Identify which cell holds the provided text, then report its [x, y] central coordinate. 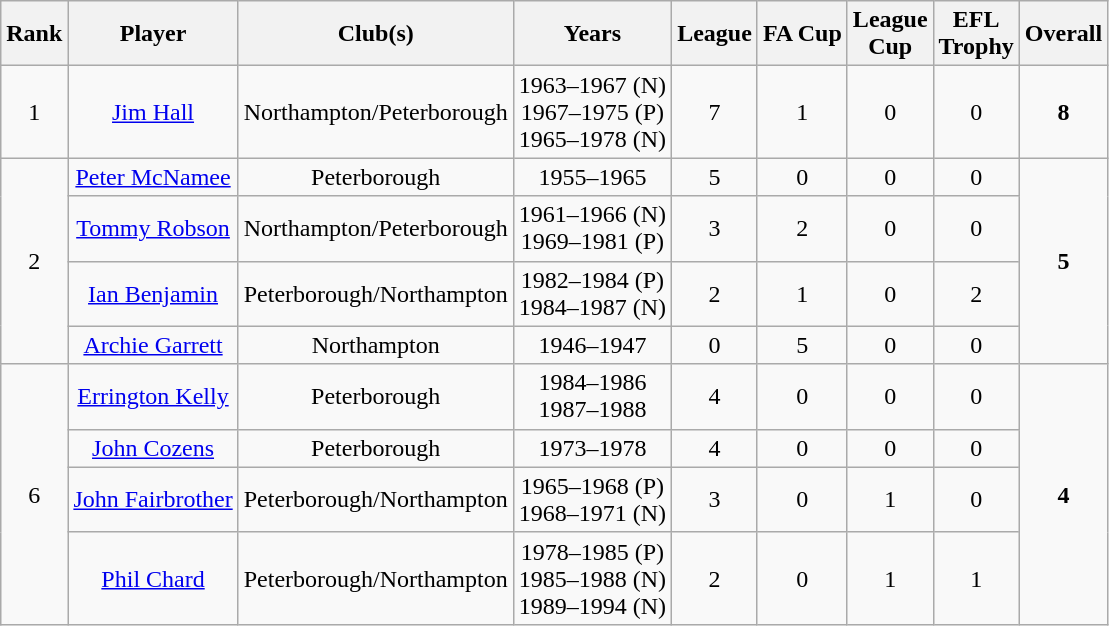
1973–1978 [592, 448]
1963–1967 (N)1967–1975 (P)1965–1978 (N) [592, 112]
1946–1947 [592, 345]
LeagueCup [890, 34]
1961–1966 (N)1969–1981 (P) [592, 228]
Tommy Robson [153, 228]
Northampton [376, 345]
Ian Benjamin [153, 294]
1965–1968 (P)1968–1971 (N) [592, 500]
Peter McNamee [153, 177]
1955–1965 [592, 177]
7 [715, 112]
Rank [34, 34]
Player [153, 34]
1984–19861987–1988 [592, 396]
John Cozens [153, 448]
League [715, 34]
1982–1984 (P)1984–1987 (N) [592, 294]
FA Cup [802, 34]
EFLTrophy [976, 34]
1978–1985 (P)1985–1988 (N)1989–1994 (N) [592, 578]
Phil Chard [153, 578]
6 [34, 494]
John Fairbrother [153, 500]
Years [592, 34]
Jim Hall [153, 112]
Archie Garrett [153, 345]
8 [1063, 112]
Errington Kelly [153, 396]
Overall [1063, 34]
Club(s) [376, 34]
